Return the (x, y) coordinate for the center point of the cell that contains the specified text.  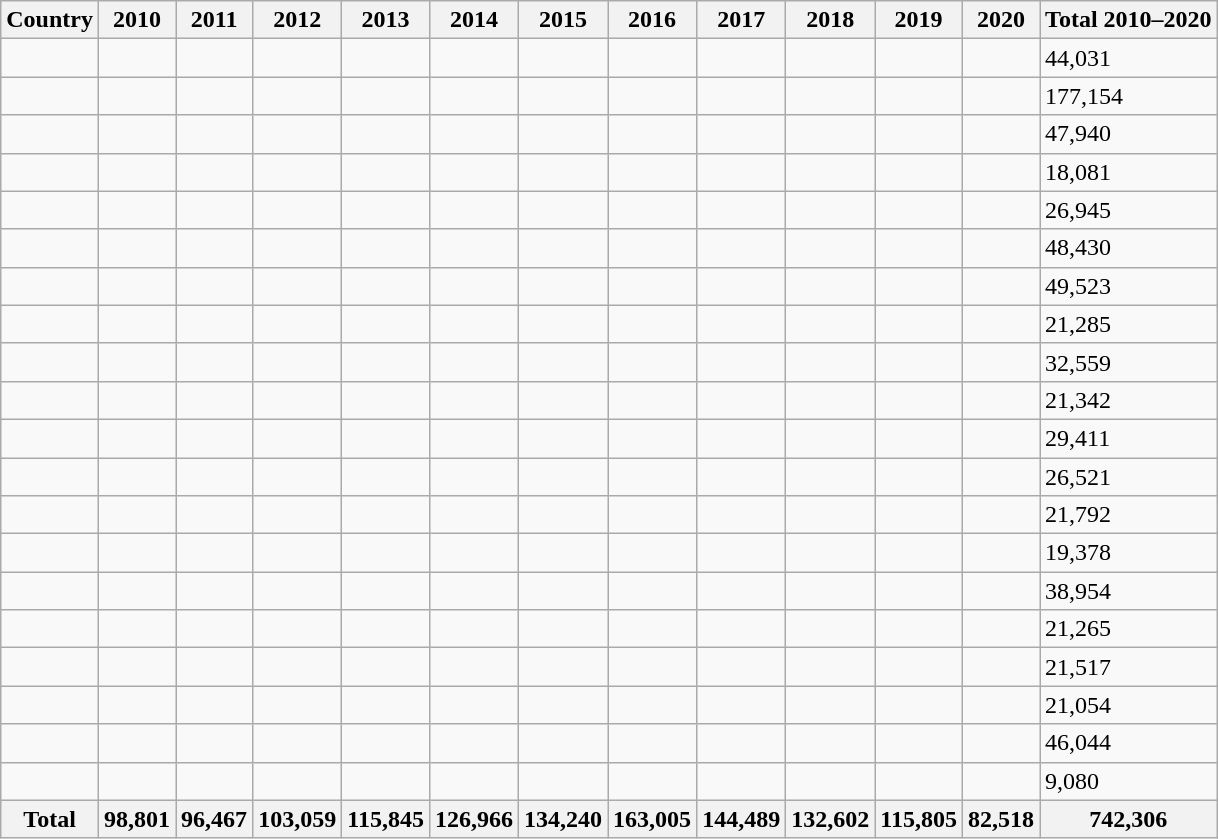
Total (50, 819)
2017 (742, 20)
98,801 (136, 819)
2011 (214, 20)
18,081 (1129, 172)
177,154 (1129, 96)
Total 2010–2020 (1129, 20)
126,966 (474, 819)
144,489 (742, 819)
26,945 (1129, 210)
742,306 (1129, 819)
21,792 (1129, 515)
26,521 (1129, 477)
48,430 (1129, 248)
38,954 (1129, 591)
132,602 (830, 819)
21,342 (1129, 400)
2014 (474, 20)
115,805 (919, 819)
163,005 (652, 819)
47,940 (1129, 134)
2015 (562, 20)
21,285 (1129, 324)
32,559 (1129, 362)
9,080 (1129, 781)
49,523 (1129, 286)
2019 (919, 20)
Country (50, 20)
46,044 (1129, 743)
21,054 (1129, 705)
21,265 (1129, 629)
29,411 (1129, 438)
2016 (652, 20)
2018 (830, 20)
82,518 (1000, 819)
21,517 (1129, 667)
134,240 (562, 819)
2012 (298, 20)
103,059 (298, 819)
115,845 (386, 819)
2013 (386, 20)
2020 (1000, 20)
44,031 (1129, 58)
2010 (136, 20)
96,467 (214, 819)
19,378 (1129, 553)
